For the text-containing cell, return its midpoint in [X, Y] coordinate format. 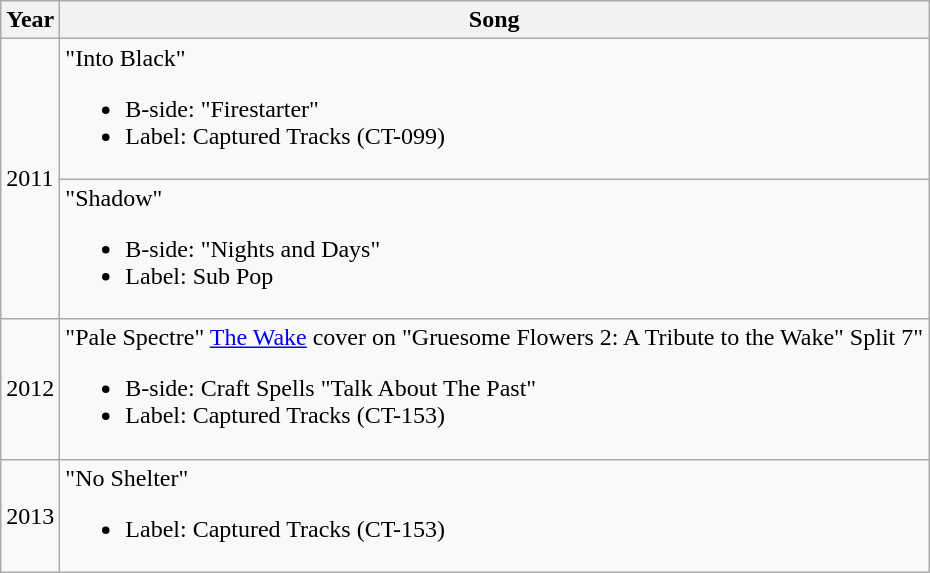
"Into Black"B-side: "Firestarter"Label: Captured Tracks (CT-099) [494, 109]
Year [30, 20]
"No Shelter"Label: Captured Tracks (CT-153) [494, 516]
2013 [30, 516]
Song [494, 20]
"Shadow"B-side: "Nights and Days"Label: Sub Pop [494, 249]
2011 [30, 179]
2012 [30, 389]
